Return the (x, y) coordinate for the center point of the cell that contains the specified text.  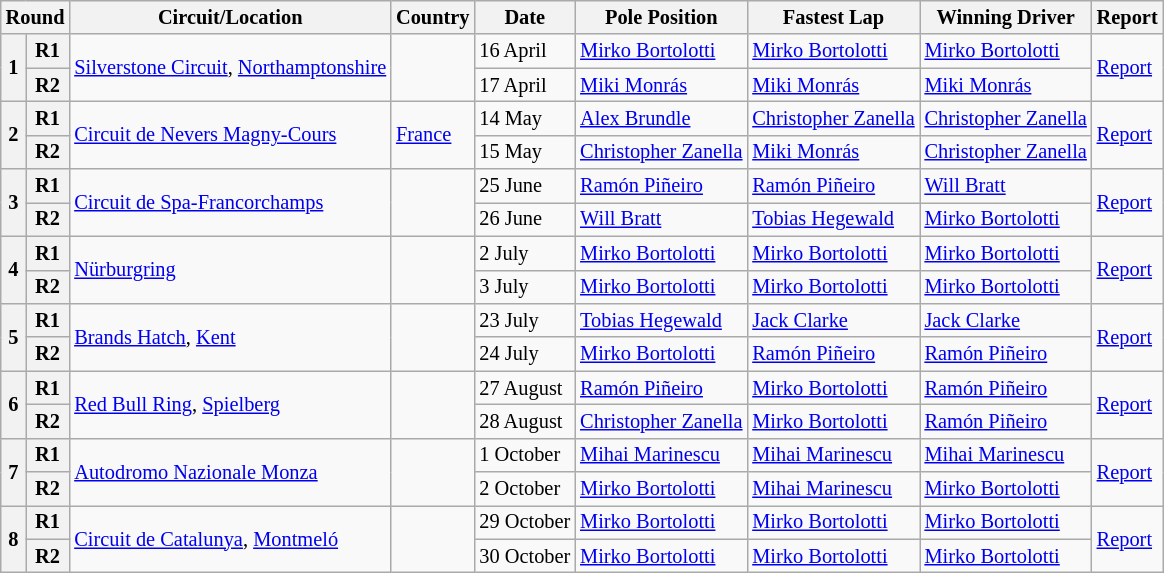
15 May (524, 152)
Round (36, 17)
France (432, 134)
Red Bull Ring, Spielberg (230, 404)
8 (14, 538)
Date (524, 17)
Winning Driver (1006, 17)
1 (14, 68)
Autodromo Nazionale Monza (230, 472)
Circuit/Location (230, 17)
4 (14, 270)
Alex Brundle (661, 118)
Circuit de Nevers Magny-Cours (230, 134)
7 (14, 472)
Pole Position (661, 17)
3 (14, 202)
Country (432, 17)
27 August (524, 388)
Circuit de Spa-Francorchamps (230, 202)
Silverstone Circuit, Northamptonshire (230, 68)
6 (14, 404)
Nürburgring (230, 270)
Fastest Lap (833, 17)
2 (14, 134)
1 October (524, 455)
2 October (524, 489)
28 August (524, 421)
14 May (524, 118)
24 July (524, 354)
25 June (524, 186)
23 July (524, 320)
Circuit de Catalunya, Montmeló (230, 538)
30 October (524, 556)
29 October (524, 522)
5 (14, 336)
Brands Hatch, Kent (230, 336)
26 June (524, 219)
3 July (524, 287)
16 April (524, 51)
2 July (524, 253)
17 April (524, 85)
